Determine the (x, y) coordinate at the center of the cell enclosing the given text.  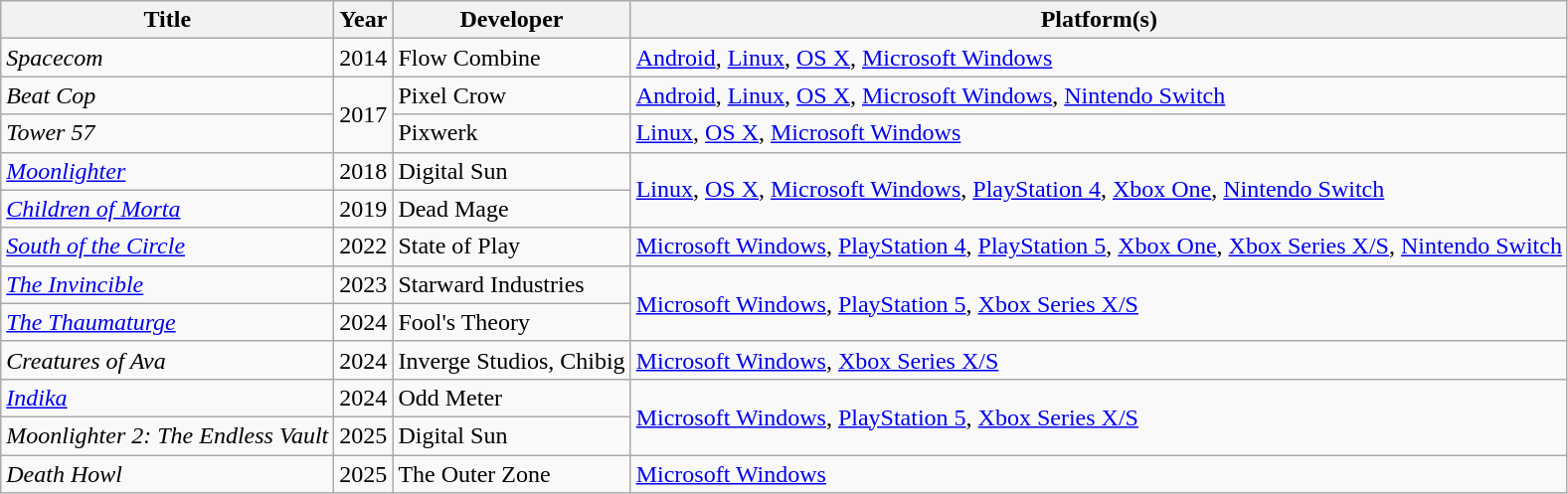
The Invincible (167, 284)
Death Howl (167, 474)
The Thaumaturge (167, 322)
2022 (364, 247)
Starward Industries (511, 284)
2023 (364, 284)
Indika (167, 398)
2017 (364, 114)
The Outer Zone (511, 474)
Moonlighter (167, 171)
Linux, OS X, Microsoft Windows, PlayStation 4, Xbox One, Nintendo Switch (1099, 190)
Flow Combine (511, 58)
Moonlighter 2: The Endless Vault (167, 435)
Odd Meter (511, 398)
Microsoft Windows, PlayStation 4, PlayStation 5, Xbox One, Xbox Series X/S, Nintendo Switch (1099, 247)
2014 (364, 58)
2019 (364, 209)
Platform(s) (1099, 20)
Pixwerk (511, 133)
Spacecom (167, 58)
2018 (364, 171)
Children of Morta (167, 209)
Microsoft Windows (1099, 474)
Linux, OS X, Microsoft Windows (1099, 133)
Title (167, 20)
Fool's Theory (511, 322)
Tower 57 (167, 133)
Android, Linux, OS X, Microsoft Windows, Nintendo Switch (1099, 95)
Microsoft Windows, Xbox Series X/S (1099, 360)
Beat Cop (167, 95)
Pixel Crow (511, 95)
Year (364, 20)
Dead Mage (511, 209)
Creatures of Ava (167, 360)
South of the Circle (167, 247)
Android, Linux, OS X, Microsoft Windows (1099, 58)
Developer (511, 20)
State of Play (511, 247)
Inverge Studios, Chibig (511, 360)
